Find where the given text appears and provide that cell's center as (X, Y) coordinate. 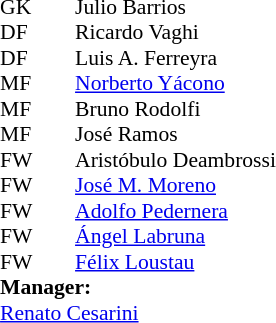
Félix Loustau (176, 262)
Luis A. Ferreyra (176, 58)
José M. Moreno (176, 185)
Bruno Rodolfi (176, 109)
Norberto Yácono (176, 83)
Adolfo Pedernera (176, 211)
Aristóbulo Deambrossi (176, 160)
José Ramos (176, 135)
Ricardo Vaghi (176, 33)
Ángel Labruna (176, 237)
Manager: (138, 287)
